For the text-containing cell, return its midpoint in [X, Y] coordinate format. 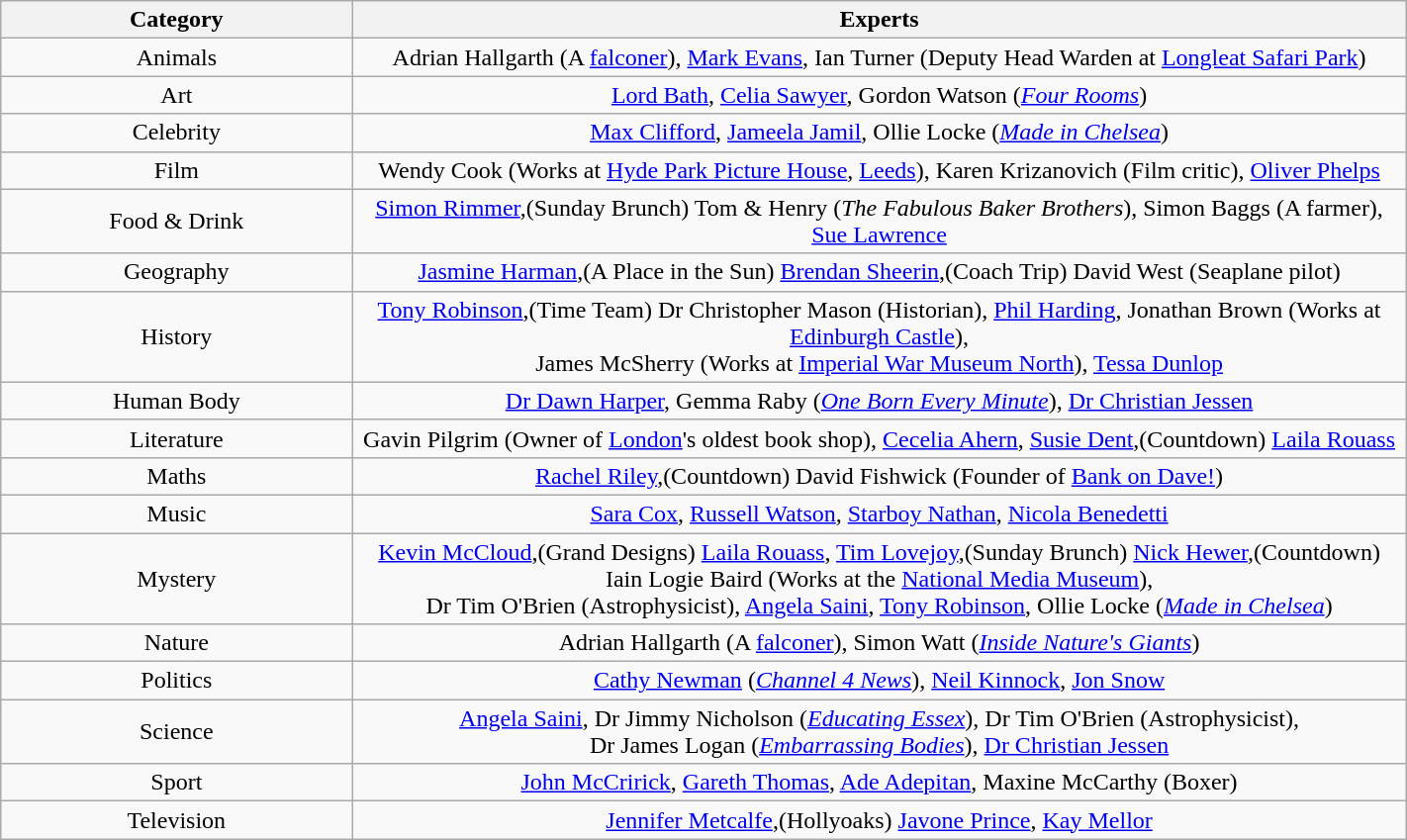
Art [176, 95]
Category [176, 20]
Gavin Pilgrim (Owner of London's oldest book shop), Cecelia Ahern, Susie Dent,(Countdown) Laila Rouass [879, 438]
Rachel Riley,(Countdown) David Fishwick (Founder of Bank on Dave!) [879, 476]
Maths [176, 476]
Sara Cox, Russell Watson, Starboy Nathan, Nicola Benedetti [879, 513]
Music [176, 513]
Sport [176, 783]
Politics [176, 681]
Angela Saini, Dr Jimmy Nicholson (Educating Essex), Dr Tim O'Brien (Astrophysicist),Dr James Logan (Embarrassing Bodies), Dr Christian Jessen [879, 732]
Science [176, 732]
Nature [176, 643]
Wendy Cook (Works at Hyde Park Picture House, Leeds), Karen Krizanovich (Film critic), Oliver Phelps [879, 170]
Cathy Newman (Channel 4 News), Neil Kinnock, Jon Snow [879, 681]
Mystery [176, 578]
Max Clifford, Jameela Jamil, Ollie Locke (Made in Chelsea) [879, 133]
History [176, 336]
Literature [176, 438]
Jennifer Metcalfe,(Hollyoaks) Javone Prince, Kay Mellor [879, 820]
Jasmine Harman,(A Place in the Sun) Brendan Sheerin,(Coach Trip) David West (Seaplane pilot) [879, 272]
Adrian Hallgarth (A falconer), Simon Watt (Inside Nature's Giants) [879, 643]
John McCririck, Gareth Thomas, Ade Adepitan, Maxine McCarthy (Boxer) [879, 783]
Food & Drink [176, 222]
Film [176, 170]
Lord Bath, Celia Sawyer, Gordon Watson (Four Rooms) [879, 95]
Adrian Hallgarth (A falconer), Mark Evans, Ian Turner (Deputy Head Warden at Longleat Safari Park) [879, 57]
Dr Dawn Harper, Gemma Raby (One Born Every Minute), Dr Christian Jessen [879, 401]
Simon Rimmer,(Sunday Brunch) Tom & Henry (The Fabulous Baker Brothers), Simon Baggs (A farmer), Sue Lawrence [879, 222]
Celebrity [176, 133]
Television [176, 820]
Animals [176, 57]
Human Body [176, 401]
Experts [879, 20]
Geography [176, 272]
